Scan for the cell matching the given text and deliver its [x, y] coordinate at center. 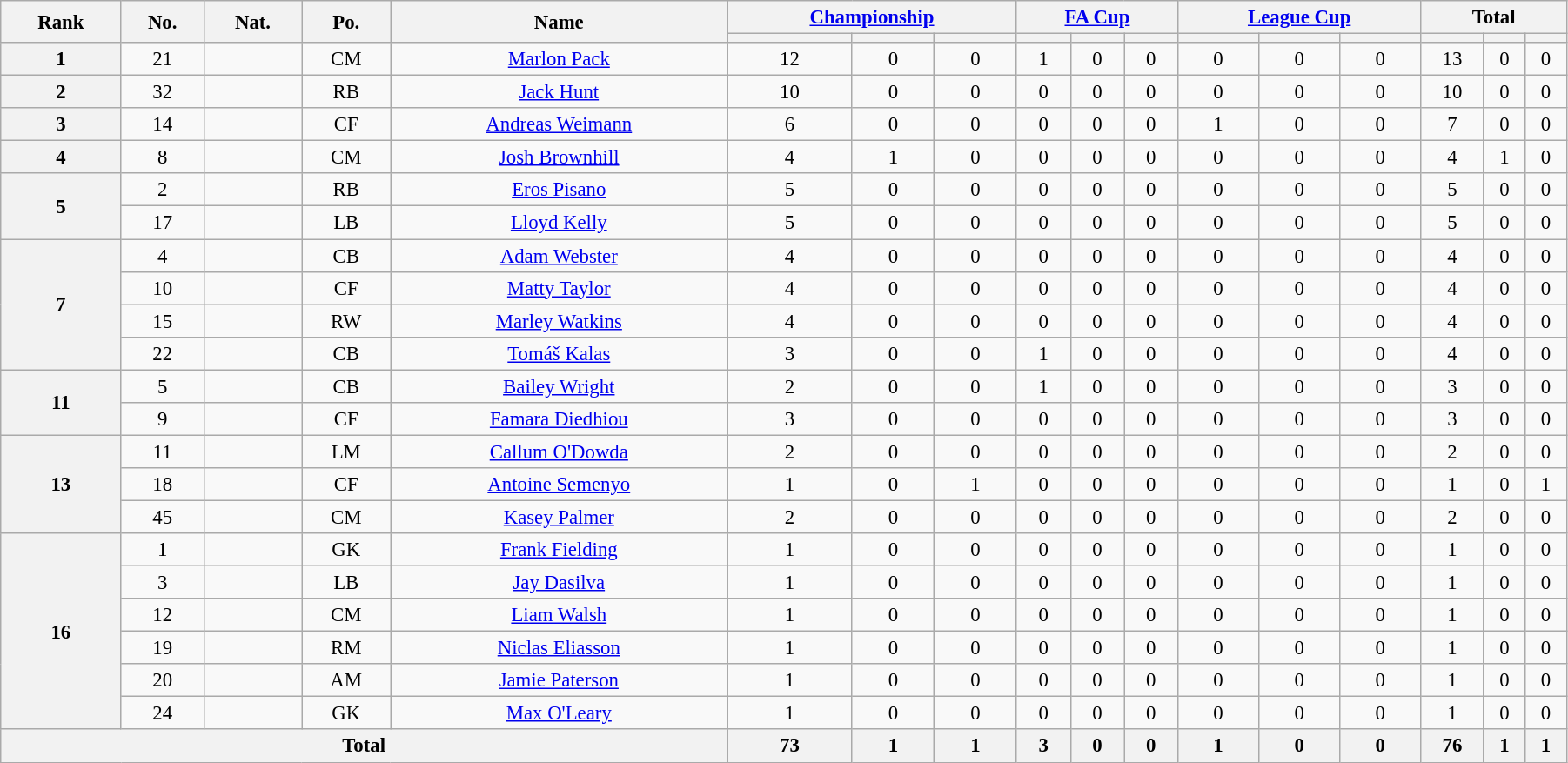
Josh Brownhill [559, 157]
8 [163, 157]
Callum O'Dowda [559, 452]
Famara Diedhiou [559, 419]
Nat. [252, 22]
League Cup [1300, 17]
19 [163, 648]
Marley Watkins [559, 321]
LM [345, 452]
AM [345, 680]
17 [163, 223]
Niclas Eliasson [559, 648]
76 [1452, 746]
16 [61, 632]
Andreas Weimann [559, 124]
Matty Taylor [559, 288]
FA Cup [1096, 17]
18 [163, 485]
Jack Hunt [559, 92]
45 [163, 517]
6 [790, 124]
Name [559, 22]
Bailey Wright [559, 386]
21 [163, 59]
Eros Pisano [559, 191]
Po. [345, 22]
Max O'Leary [559, 713]
24 [163, 713]
Liam Walsh [559, 615]
Jay Dasilva [559, 583]
Marlon Pack [559, 59]
Tomáš Kalas [559, 353]
15 [163, 321]
Adam Webster [559, 256]
Rank [61, 22]
14 [163, 124]
20 [163, 680]
Jamie Paterson [559, 680]
RW [345, 321]
9 [163, 419]
Kasey Palmer [559, 517]
Antoine Semenyo [559, 485]
32 [163, 92]
73 [790, 746]
22 [163, 353]
No. [163, 22]
RM [345, 648]
Lloyd Kelly [559, 223]
Championship [872, 17]
Frank Fielding [559, 550]
